Return the (X, Y) coordinate for the center point of the cell that contains the specified text.  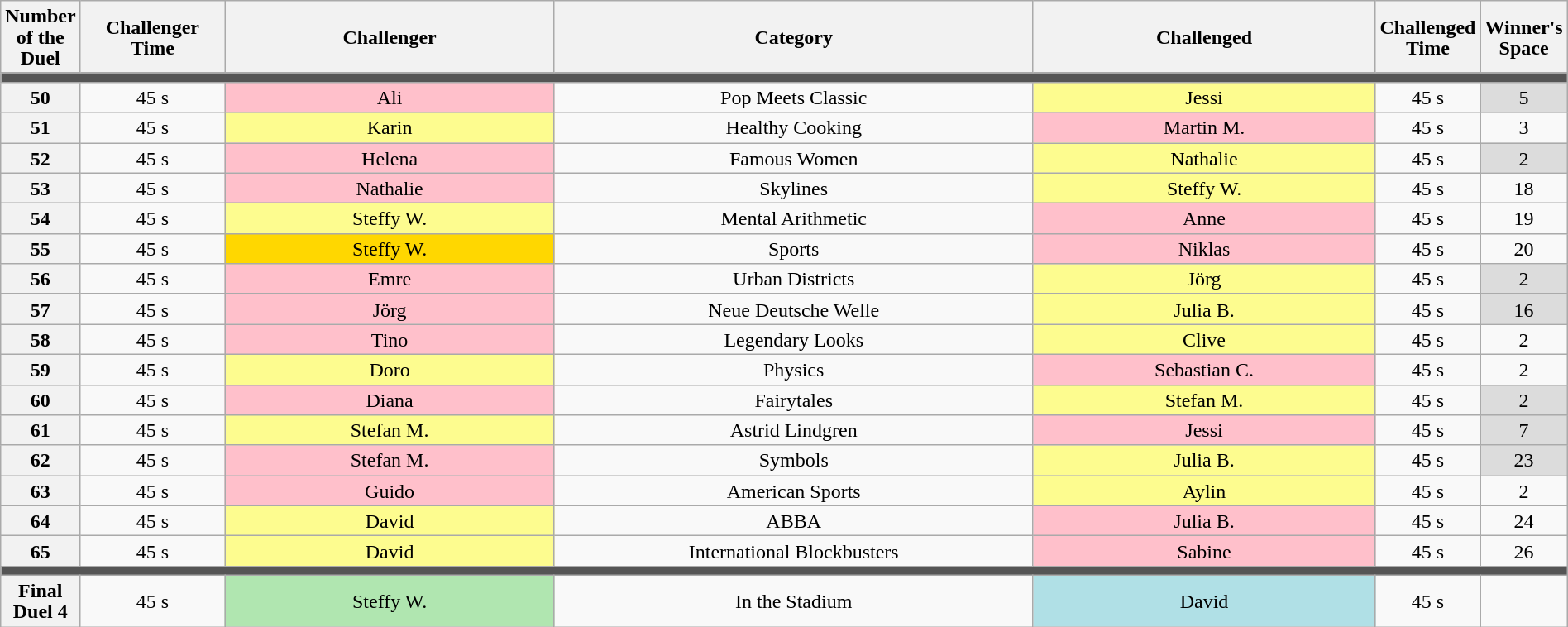
Martin M. (1204, 127)
62 (41, 460)
53 (41, 189)
Guido (390, 491)
Physics (794, 369)
24 (1523, 521)
Karin (390, 127)
19 (1523, 218)
58 (41, 339)
Challenger (390, 37)
Number of the Duel (41, 37)
In the Stadium (794, 601)
63 (41, 491)
51 (41, 127)
7 (1523, 430)
65 (41, 551)
26 (1523, 551)
59 (41, 369)
Sebastian C. (1204, 369)
60 (41, 400)
Aylin (1204, 491)
Doro (390, 369)
Healthy Cooking (794, 127)
56 (41, 280)
Sabine (1204, 551)
Helena (390, 157)
Skylines (794, 189)
Symbols (794, 460)
50 (41, 98)
16 (1523, 309)
Urban Districts (794, 280)
Legendary Looks (794, 339)
Challenged (1204, 37)
Anne (1204, 218)
Tino (390, 339)
Diana (390, 400)
20 (1523, 248)
23 (1523, 460)
Famous Women (794, 157)
International Blockbusters (794, 551)
5 (1523, 98)
57 (41, 309)
American Sports (794, 491)
Final Duel 4 (41, 601)
Winner's Space (1523, 37)
Challenged Time (1427, 37)
Challenger Time (152, 37)
54 (41, 218)
Ali (390, 98)
3 (1523, 127)
Pop Meets Classic (794, 98)
ABBA (794, 521)
Astrid Lindgren (794, 430)
Clive (1204, 339)
Emre (390, 280)
61 (41, 430)
Niklas (1204, 248)
Category (794, 37)
52 (41, 157)
Sports (794, 248)
Fairytales (794, 400)
18 (1523, 189)
Neue Deutsche Welle (794, 309)
Mental Arithmetic (794, 218)
55 (41, 248)
64 (41, 521)
